Output the [x, y] coordinate of the center of the cell containing the given text.  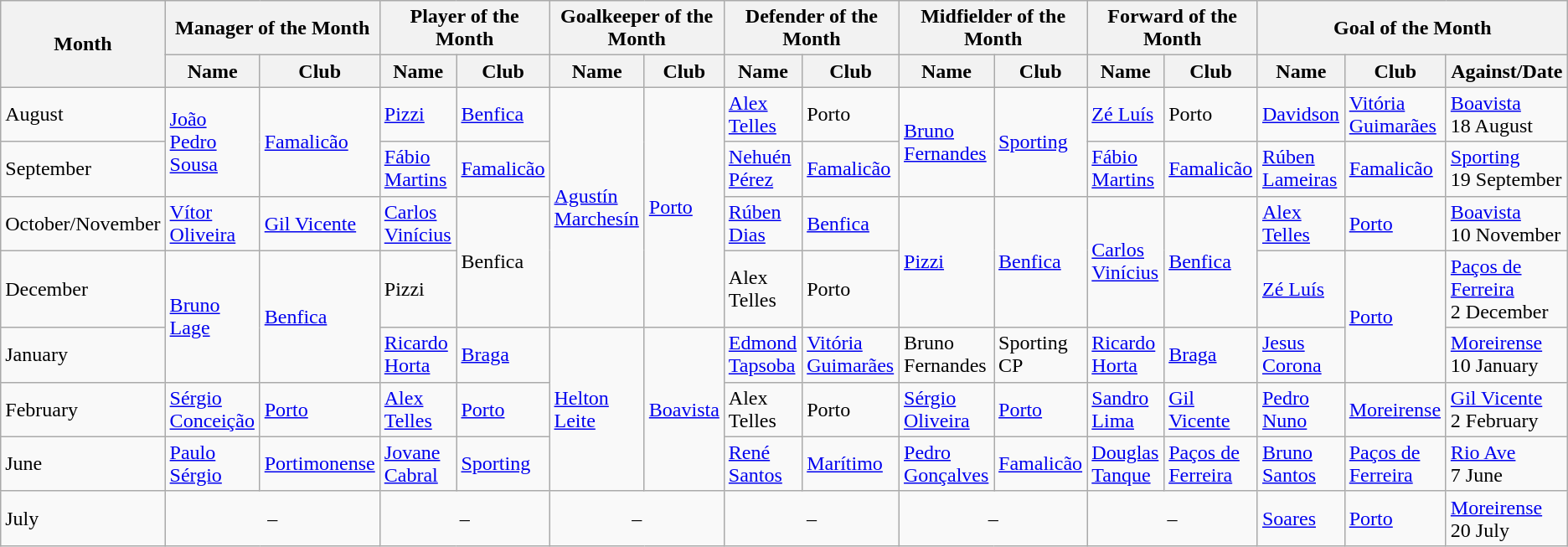
Edmond Tapsoba [762, 355]
Moreirense [1395, 409]
Boavista18 August [1506, 114]
João Pedro Sousa [213, 142]
Sporting CP [1040, 355]
Boavista [683, 409]
Forward of the Month [1173, 28]
Sérgio Oliveira [946, 409]
Against/Date [1506, 71]
Sporting19 September [1506, 169]
Goal of the Month [1412, 28]
Agustín Marchesín [596, 208]
Gil Vicente2 February [1506, 409]
February [83, 409]
Jesus Corona [1301, 355]
Bruno Santos [1301, 464]
January [83, 355]
Manager of the Month [272, 28]
Jovane Cabral [418, 464]
René Santos [762, 464]
Portimonense [320, 464]
September [83, 169]
Month [83, 44]
Goalkeeper of the Month [637, 28]
Pedro Nuno [1301, 409]
August [83, 114]
Sandro Lima [1126, 409]
Helton Leite [596, 409]
June [83, 464]
Defender of the Month [811, 28]
Boavista10 November [1506, 223]
Midfielder of the Month [993, 28]
July [83, 518]
Marítimo [851, 464]
Rio Ave7 June [1506, 464]
Soares [1301, 518]
Paços de Ferreira2 December [1506, 289]
Rúben Lameiras [1301, 169]
October/November [83, 223]
Rúben Dias [762, 223]
Moreirense20 July [1506, 518]
Player of the Month [464, 28]
Douglas Tanque [1126, 464]
December [83, 289]
Moreirense10 January [1506, 355]
Vítor Oliveira [213, 223]
Sérgio Conceição [213, 409]
Bruno Lage [213, 317]
Davidson [1301, 114]
Nehuén Pérez [762, 169]
Paulo Sérgio [213, 464]
Pedro Gonçalves [946, 464]
